Determine the [X, Y] coordinate at the center of the cell enclosing the given text.  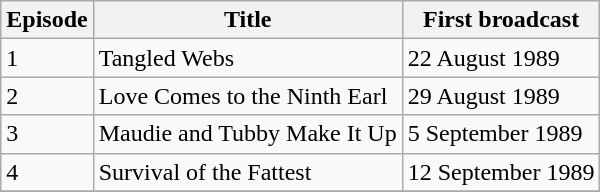
Tangled Webs [248, 58]
Episode [47, 20]
5 September 1989 [501, 134]
First broadcast [501, 20]
2 [47, 96]
12 September 1989 [501, 172]
29 August 1989 [501, 96]
Maudie and Tubby Make It Up [248, 134]
22 August 1989 [501, 58]
Title [248, 20]
Survival of the Fattest [248, 172]
3 [47, 134]
Love Comes to the Ninth Earl [248, 96]
4 [47, 172]
1 [47, 58]
